Capture the cell that displays the provided text and extract its [x, y] central coordinate. 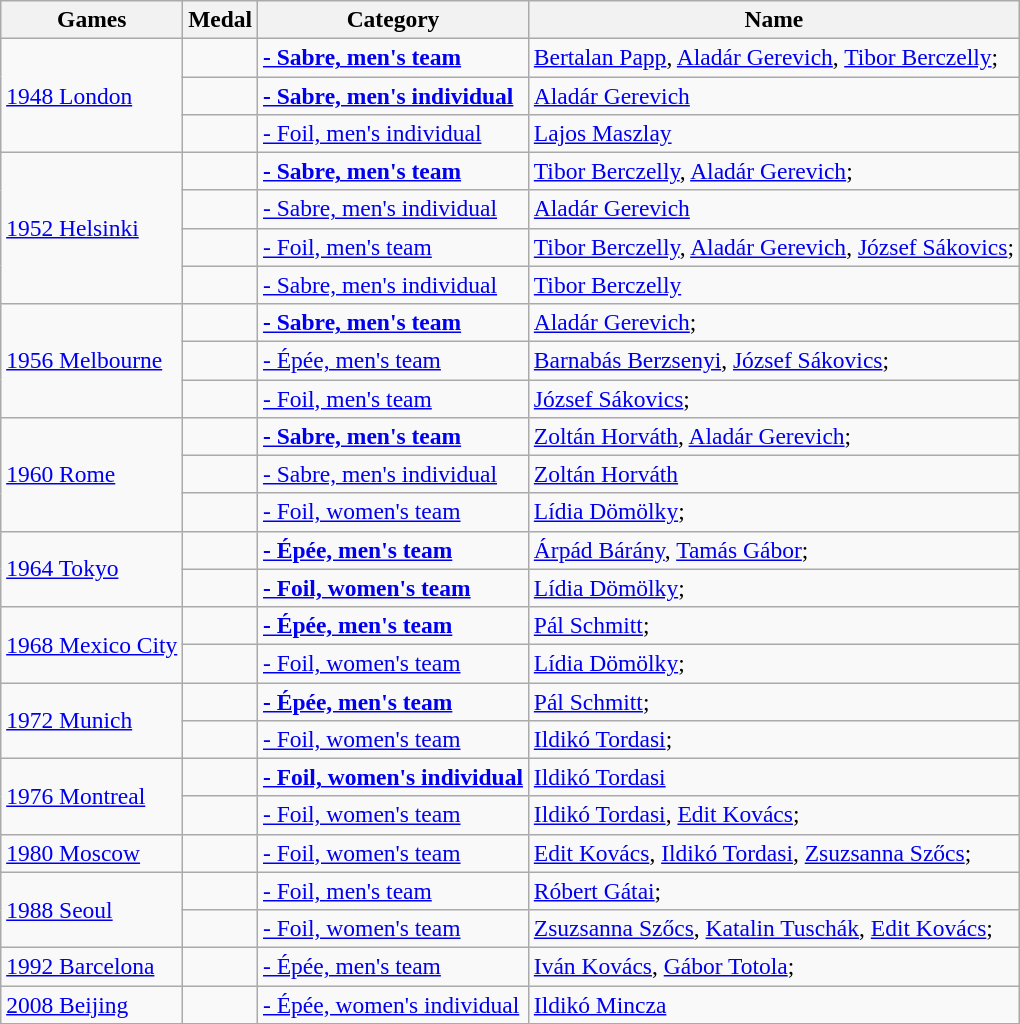
- Épée, women's individual [394, 1004]
1976 Montreal [92, 796]
Aladár Gerevich; [774, 322]
1992 Barcelona [92, 966]
1948 London [92, 95]
Medal [220, 19]
Ildikó Tordasi [774, 777]
1952 Helsinki [92, 228]
Zoltán Horváth [774, 474]
Tibor Berczelly [774, 285]
Ildikó Tordasi; [774, 739]
Edit Kovács, Ildikó Tordasi, Zsuzsanna Szőcs; [774, 853]
1988 Seoul [92, 910]
Árpád Bárány, Tamás Gábor; [774, 550]
Ildikó Tordasi, Edit Kovács; [774, 815]
1960 Rome [92, 474]
Category [394, 19]
1956 Melbourne [92, 360]
Name [774, 19]
Tibor Berczelly, Aladár Gerevich; [774, 171]
- Foil, women's individual [394, 777]
1964 Tokyo [92, 569]
1980 Moscow [92, 853]
Róbert Gátai; [774, 891]
Lajos Maszlay [774, 133]
Bertalan Papp, Aladár Gerevich, Tibor Berczelly; [774, 57]
1972 Munich [92, 720]
Ildikó Mincza [774, 1004]
1968 Mexico City [92, 644]
2008 Beijing [92, 1004]
Iván Kovács, Gábor Totola; [774, 966]
Zsuzsanna Szőcs, Katalin Tuschák, Edit Kovács; [774, 928]
- Foil, men's individual [394, 133]
József Sákovics; [774, 398]
Games [92, 19]
Tibor Berczelly, Aladár Gerevich, József Sákovics; [774, 247]
Barnabás Berzsenyi, József Sákovics; [774, 360]
Zoltán Horváth, Aladár Gerevich; [774, 436]
